Locate the cell with the specified text and output its [X, Y] center coordinate. 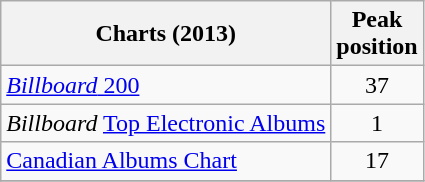
37 [377, 85]
Billboard Top Electronic Albums [166, 123]
17 [377, 161]
Canadian Albums Chart [166, 161]
Billboard 200 [166, 85]
Peakposition [377, 34]
1 [377, 123]
Charts (2013) [166, 34]
